Determine the [X, Y] coordinate at the center of the cell enclosing the given text.  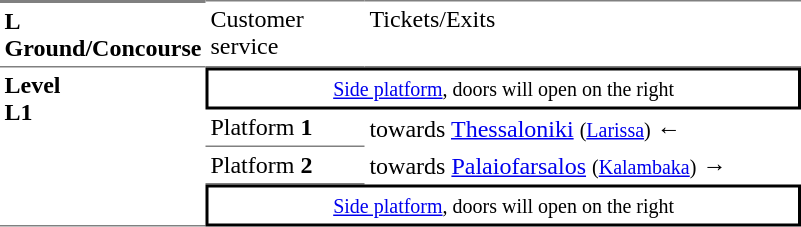
Customer service [286, 34]
Platform 2 [286, 166]
towards Thessaloniki (Larissa) ← [583, 129]
Platform 1 [286, 129]
Tickets/Exits [583, 34]
LevelL1 [103, 148]
towards Palaiofarsalos (Kalambaka) → [583, 166]
LGround/Concourse [103, 34]
